Output the [x, y] coordinate of the center of the cell containing the given text.  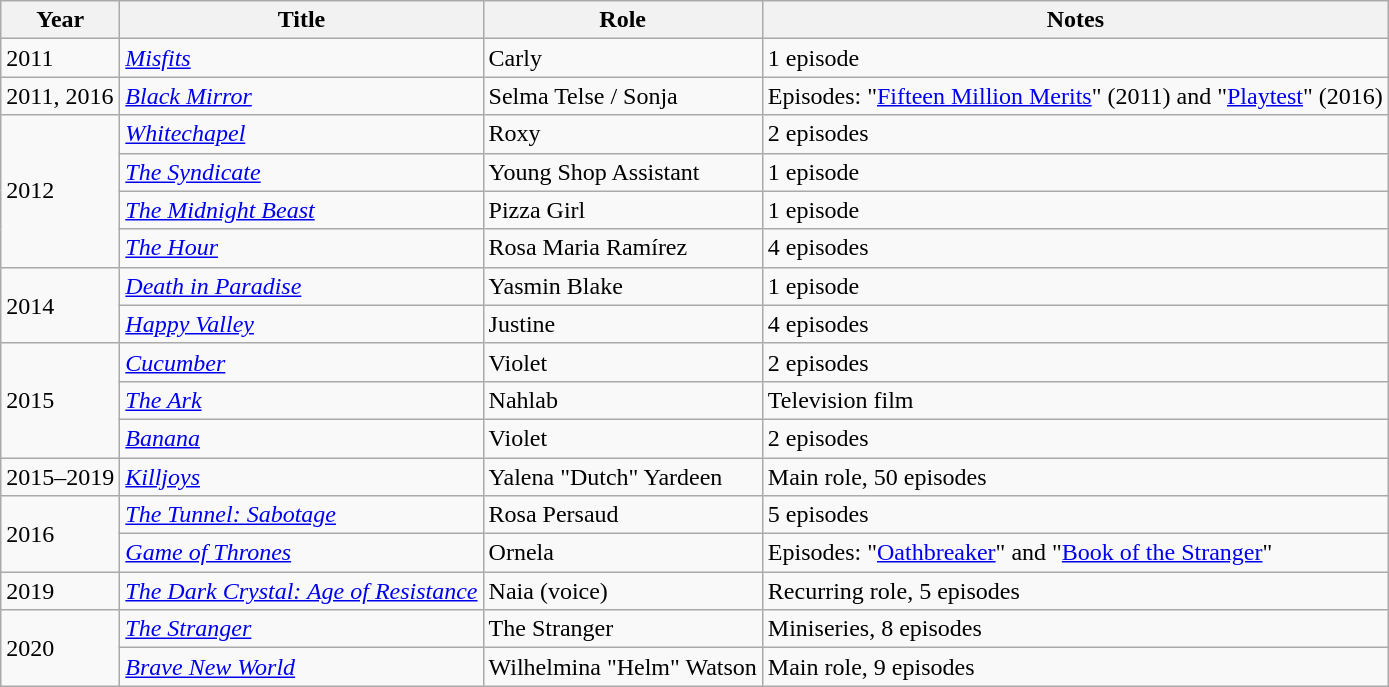
Wilhelmina "Helm" Watson [622, 667]
Miniseries, 8 episodes [1075, 629]
Game of Thrones [302, 553]
2016 [60, 534]
Yasmin Blake [622, 286]
2015 [60, 400]
Cucumber [302, 362]
Misfits [302, 58]
Recurring role, 5 episodes [1075, 591]
Banana [302, 438]
The Syndicate [302, 172]
Yalena "Dutch" Yardeen [622, 477]
Main role, 50 episodes [1075, 477]
Year [60, 20]
Rosa Persaud [622, 515]
Black Mirror [302, 96]
2011, 2016 [60, 96]
Nahlab [622, 400]
Brave New World [302, 667]
Justine [622, 324]
The Dark Crystal: Age of Resistance [302, 591]
Carly [622, 58]
Title [302, 20]
The Midnight Beast [302, 210]
The Ark [302, 400]
Notes [1075, 20]
Whitechapel [302, 134]
Role [622, 20]
Episodes: "Fifteen Million Merits" (2011) and "Playtest" (2016) [1075, 96]
Ornela [622, 553]
Main role, 9 episodes [1075, 667]
2014 [60, 305]
2020 [60, 648]
Episodes: "Oathbreaker" and "Book of the Stranger" [1075, 553]
Happy Valley [302, 324]
Rosa Maria Ramírez [622, 248]
Pizza Girl [622, 210]
Television film [1075, 400]
Death in Paradise [302, 286]
5 episodes [1075, 515]
The Tunnel: Sabotage [302, 515]
Young Shop Assistant [622, 172]
2015–2019 [60, 477]
2019 [60, 591]
Selma Telse / Sonja [622, 96]
The Hour [302, 248]
Roxy [622, 134]
2011 [60, 58]
2012 [60, 191]
Killjoys [302, 477]
Naia (voice) [622, 591]
